For the text-containing cell, return its midpoint in (X, Y) coordinate format. 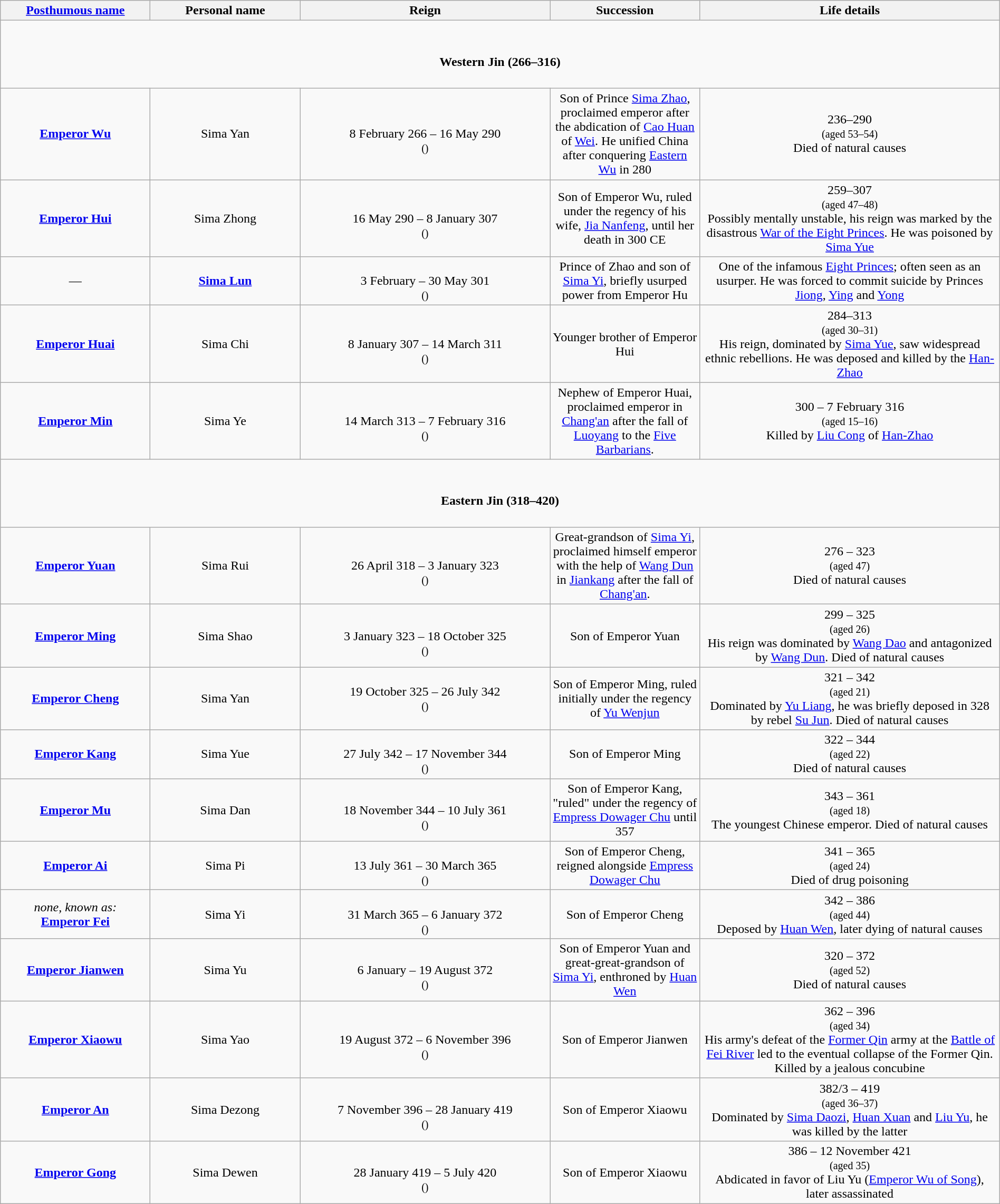
Sima Lun (225, 281)
Western Jin (266–316) (500, 55)
300 – 7 February 316(aged 15–16)Killed by Liu Cong of Han-Zhao (850, 421)
28 January 419 – 5 July 420() (425, 1172)
Son of Prince Sima Zhao, proclaimed emperor after the abdication of Cao Huan of Wei. He unified China after conquering Eastern Wu in 280 (625, 134)
3 January 323 – 18 October 325() (425, 636)
One of the infamous Eight Princes; often seen as an usurper. He was forced to commit suicide by Princes Jiong, Ying and Yong (850, 281)
386 – 12 November 421(aged 35)Abdicated in favor of Liu Yu (Emperor Wu of Song), later assassinated (850, 1172)
none, known as:Emperor Fei (75, 914)
Sima Ye (225, 421)
Emperor Cheng (75, 698)
Sima Yao (225, 1039)
Son of Emperor Cheng, reigned alongside Empress Dowager Chu (625, 865)
Sima Zhong (225, 218)
Sima Yi (225, 914)
284–313(aged 30–31)His reign, dominated by Sima Yue, saw widespread ethnic rebellions. He was deposed and killed by the Han-Zhao (850, 344)
8 January 307 – 14 March 311() (425, 344)
Son of Emperor Yuan and great-great-grandson of Sima Yi, enthroned by Huan Wen (625, 969)
Son of Emperor Wu, ruled under the regency of his wife, Jia Nanfeng, until her death in 300 CE (625, 218)
Nephew of Emperor Huai, proclaimed emperor in Chang'an after the fall of Luoyang to the Five Barbarians. (625, 421)
Emperor Yuan (75, 566)
Son of Emperor Yuan (625, 636)
Sima Dan (225, 810)
299 – 325(aged 26)His reign was dominated by Wang Dao and antagonized by Wang Dun. Died of natural causes (850, 636)
19 October 325 – 26 July 342() (425, 698)
Great-grandson of Sima Yi, proclaimed himself emperor with the help of Wang Dun in Jiankang after the fall of Chang'an. (625, 566)
276 – 323(aged 47)Died of natural causes (850, 566)
6 January – 19 August 372() (425, 969)
321 – 342(aged 21)Dominated by Yu Liang, he was briefly deposed in 328 by rebel Su Jun. Died of natural causes (850, 698)
Eastern Jin (318–420) (500, 494)
Reign (425, 11)
Prince of Zhao and son of Sima Yi, briefly usurped power from Emperor Hu (625, 281)
Son of Emperor Ming (625, 754)
14 March 313 – 7 February 316() (425, 421)
259–307(aged 47–48)Possibly mentally unstable, his reign was marked by the disastrous War of the Eight Princes. He was poisoned by Sima Yue (850, 218)
Emperor An (75, 1110)
26 April 318 – 3 January 323() (425, 566)
236–290(aged 53–54)Died of natural causes (850, 134)
3 February – 30 May 301() (425, 281)
Sima Yu (225, 969)
320 – 372(aged 52)Died of natural causes (850, 969)
Younger brother of Emperor Hui (625, 344)
Sima Shao (225, 636)
Emperor Min (75, 421)
31 March 365 – 6 January 372() (425, 914)
8 February 266 – 16 May 290() (425, 134)
Emperor Kang (75, 754)
13 July 361 – 30 March 365() (425, 865)
342 – 386(aged 44)Deposed by Huan Wen, later dying of natural causes (850, 914)
343 – 361(aged 18)The youngest Chinese emperor. Died of natural causes (850, 810)
Son of Emperor Ming, ruled initially under the regency of Yu Wenjun (625, 698)
Sima Pi (225, 865)
Son of Emperor Kang, "ruled" under the regency of Empress Dowager Chu until 357 (625, 810)
Personal name (225, 11)
27 July 342 – 17 November 344() (425, 754)
7 November 396 – 28 January 419() (425, 1110)
Emperor Xiaowu (75, 1039)
Posthumous name (75, 11)
Emperor Wu (75, 134)
18 November 344 – 10 July 361() (425, 810)
Succession (625, 11)
16 May 290 – 8 January 307() (425, 218)
Emperor Ming (75, 636)
322 – 344(aged 22)Died of natural causes (850, 754)
Emperor Huai (75, 344)
Son of Emperor Jianwen (625, 1039)
Emperor Mu (75, 810)
Emperor Ai (75, 865)
Sima Rui (225, 566)
Son of Emperor Cheng (625, 914)
382/3 – 419(aged 36–37)Dominated by Sima Daozi, Huan Xuan and Liu Yu, he was killed by the latter (850, 1110)
Sima Yue (225, 754)
Emperor Gong (75, 1172)
Sima Dewen (225, 1172)
341 – 365(aged 24)Died of drug poisoning (850, 865)
— (75, 281)
19 August 372 – 6 November 396() (425, 1039)
Emperor Hui (75, 218)
Life details (850, 11)
Sima Chi (225, 344)
Sima Dezong (225, 1110)
Emperor Jianwen (75, 969)
